Output the [x, y] coordinate of the center of the cell containing the given text.  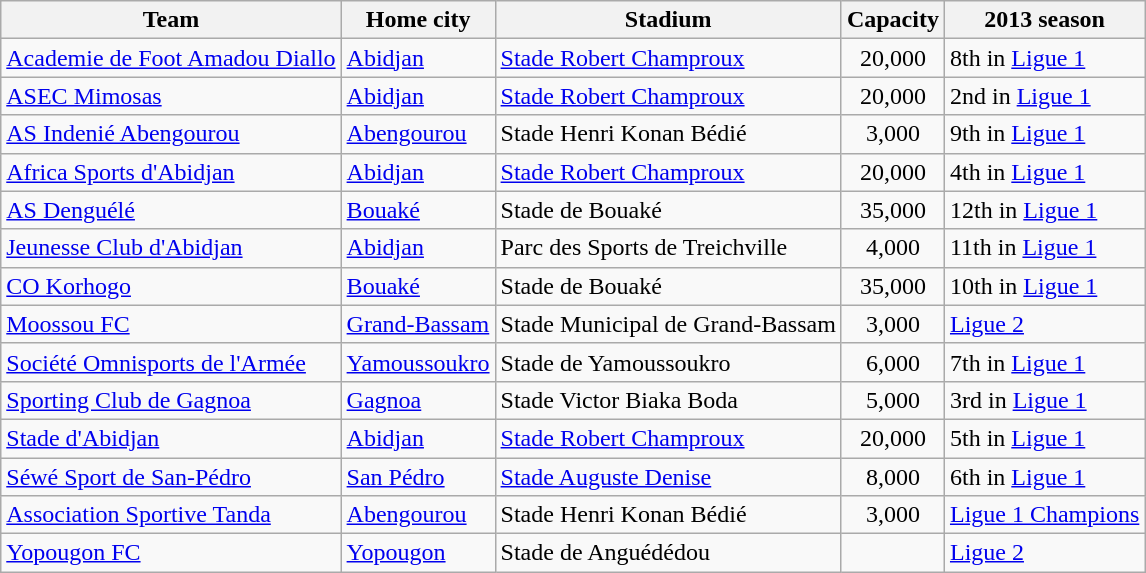
Stadium [668, 20]
8th in Ligue 1 [1044, 58]
Stade Municipal de Grand-Bassam [668, 324]
2013 season [1044, 20]
Yopougon FC [171, 553]
5th in Ligue 1 [1044, 438]
Gagnoa [418, 400]
8,000 [892, 477]
10th in Ligue 1 [1044, 286]
2nd in Ligue 1 [1044, 96]
12th in Ligue 1 [1044, 210]
San Pédro [418, 477]
5,000 [892, 400]
Stade Victor Biaka Boda [668, 400]
AS Denguélé [171, 210]
6th in Ligue 1 [1044, 477]
Jeunesse Club d'Abidjan [171, 248]
Stade d'Abidjan [171, 438]
Academie de Foot Amadou Diallo [171, 58]
6,000 [892, 362]
7th in Ligue 1 [1044, 362]
Sporting Club de Gagnoa [171, 400]
3rd in Ligue 1 [1044, 400]
Stade de Anguédédou [668, 553]
CO Korhogo [171, 286]
9th in Ligue 1 [1044, 134]
Yopougon [418, 553]
4th in Ligue 1 [1044, 172]
Stade de Yamoussoukro [668, 362]
Africa Sports d'Abidjan [171, 172]
Team [171, 20]
11th in Ligue 1 [1044, 248]
Séwé Sport de San-Pédro [171, 477]
Home city [418, 20]
Grand-Bassam [418, 324]
4,000 [892, 248]
Yamoussoukro [418, 362]
Parc des Sports de Treichville [668, 248]
Stade Auguste Denise [668, 477]
AS Indenié Abengourou [171, 134]
Société Omnisports de l'Armée [171, 362]
Association Sportive Tanda [171, 515]
Moossou FC [171, 324]
Capacity [892, 20]
Ligue 1 Champions [1044, 515]
ASEC Mimosas [171, 96]
